Return the (x, y) coordinate for the center point of the cell that contains the specified text.  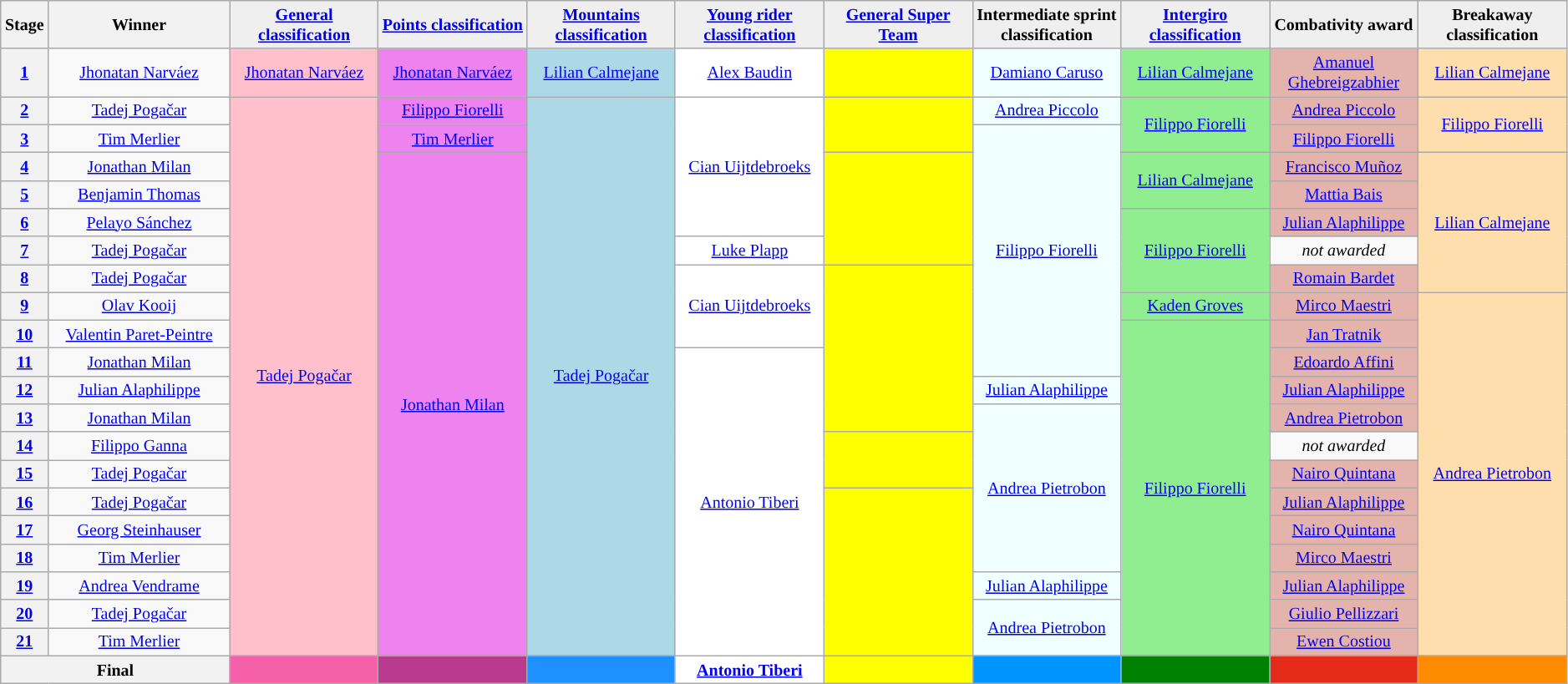
Luke Plapp (749, 251)
13 (25, 418)
8 (25, 279)
18 (25, 558)
Romain Bardet (1344, 279)
Young rider classification (749, 25)
Mountains classification (601, 25)
14 (25, 446)
Giulio Pellizzari (1344, 613)
20 (25, 613)
Georg Steinhauser (139, 529)
Final (115, 670)
7 (25, 251)
Intergiro classification (1195, 25)
Pelayo Sánchez (139, 222)
Intermediate sprint classification (1047, 25)
5 (25, 194)
15 (25, 474)
2 (25, 110)
Mattia Bais (1344, 194)
Ewen Costiou (1344, 641)
16 (25, 503)
General classification (304, 25)
Breakaway classification (1492, 25)
21 (25, 641)
Andrea Vendrame (139, 586)
Filippo Ganna (139, 446)
Jan Tratnik (1344, 334)
Benjamin Thomas (139, 194)
Damiano Caruso (1047, 73)
Francisco Muñoz (1344, 167)
Olav Kooij (139, 306)
Stage (25, 25)
Amanuel Ghebreigzabhier (1344, 73)
Combativity award (1344, 25)
3 (25, 139)
Valentin Paret-Peintre (139, 334)
1 (25, 73)
General Super Team (898, 25)
Kaden Groves (1195, 306)
Edoardo Affini (1344, 362)
Points classification (453, 25)
10 (25, 334)
17 (25, 529)
Winner (139, 25)
6 (25, 222)
11 (25, 362)
9 (25, 306)
Alex Baudin (749, 73)
19 (25, 586)
12 (25, 391)
4 (25, 167)
